For the text-containing cell, return its midpoint in [X, Y] coordinate format. 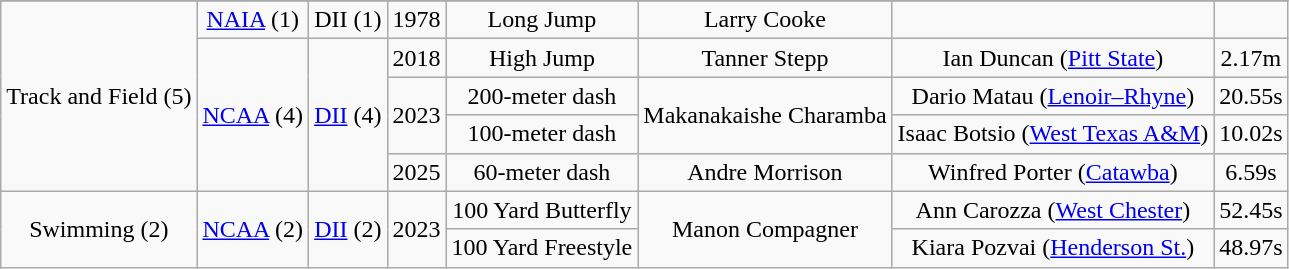
1978 [416, 20]
48.97s [1251, 248]
100-meter dash [542, 134]
100 Yard Butterfly [542, 210]
Manon Compagner [765, 229]
60-meter dash [542, 172]
Andre Morrison [765, 172]
NAIA (1) [253, 20]
High Jump [542, 58]
NCAA (2) [253, 229]
2018 [416, 58]
DII (1) [348, 20]
Winfred Porter (Catawba) [1053, 172]
2025 [416, 172]
Makanakaishe Charamba [765, 115]
Kiara Pozvai (Henderson St.) [1053, 248]
Long Jump [542, 20]
200-meter dash [542, 96]
6.59s [1251, 172]
52.45s [1251, 210]
Track and Field (5) [99, 96]
Tanner Stepp [765, 58]
Dario Matau (Lenoir–Rhyne) [1053, 96]
Isaac Botsio (West Texas A&M) [1053, 134]
DII (2) [348, 229]
Ian Duncan (Pitt State) [1053, 58]
NCAA (4) [253, 115]
Ann Carozza (West Chester) [1053, 210]
Larry Cooke [765, 20]
20.55s [1251, 96]
10.02s [1251, 134]
DII (4) [348, 115]
2.17m [1251, 58]
Swimming (2) [99, 229]
100 Yard Freestyle [542, 248]
